Search for the cell housing the specified text and yield its (X, Y) center coordinate. 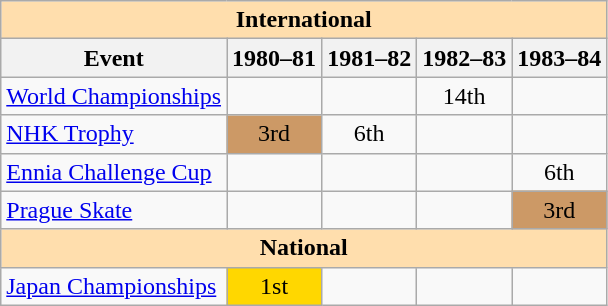
International (304, 20)
World Championships (114, 96)
1st (274, 286)
1982–83 (464, 58)
Prague Skate (114, 210)
Japan Championships (114, 286)
Ennia Challenge Cup (114, 172)
1980–81 (274, 58)
14th (464, 96)
National (304, 248)
NHK Trophy (114, 134)
Event (114, 58)
1981–82 (370, 58)
1983–84 (560, 58)
